Provide the [x, y] coordinate of the cell's center where the given text is located.  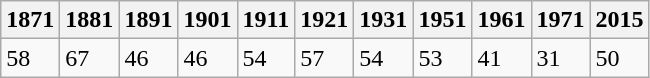
1911 [266, 20]
53 [442, 58]
41 [502, 58]
57 [324, 58]
1951 [442, 20]
50 [620, 58]
1971 [560, 20]
1881 [90, 20]
1931 [384, 20]
1921 [324, 20]
1891 [148, 20]
1901 [208, 20]
1871 [30, 20]
1961 [502, 20]
58 [30, 58]
2015 [620, 20]
31 [560, 58]
67 [90, 58]
